Output the [X, Y] coordinate of the center of the cell containing the given text.  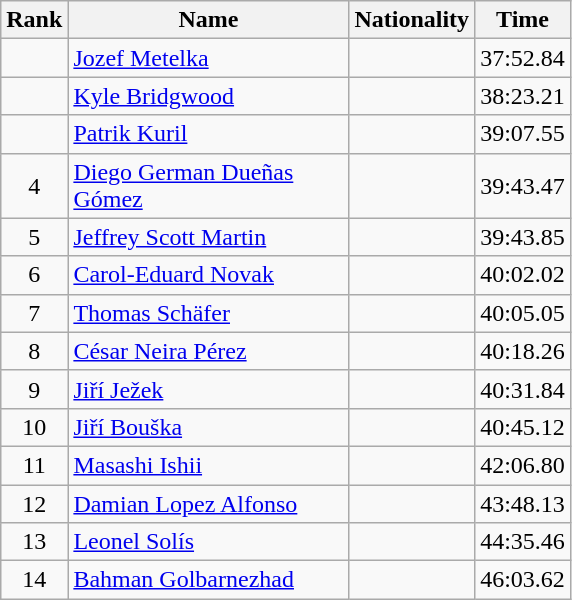
Damian Lopez Alfonso [208, 503]
40:45.12 [523, 427]
40:05.05 [523, 313]
Diego German Dueñas Gómez [208, 186]
39:43.85 [523, 237]
11 [34, 465]
Nationality [412, 20]
39:43.47 [523, 186]
43:48.13 [523, 503]
Thomas Schäfer [208, 313]
Jiří Bouška [208, 427]
39:07.55 [523, 134]
Name [208, 20]
7 [34, 313]
5 [34, 237]
8 [34, 351]
14 [34, 580]
Masashi Ishii [208, 465]
Carol-Eduard Novak [208, 275]
40:18.26 [523, 351]
César Neira Pérez [208, 351]
40:02.02 [523, 275]
44:35.46 [523, 542]
38:23.21 [523, 96]
Time [523, 20]
37:52.84 [523, 58]
Leonel Solís [208, 542]
12 [34, 503]
13 [34, 542]
Bahman Golbarnezhad [208, 580]
Patrik Kuril [208, 134]
Jozef Metelka [208, 58]
9 [34, 389]
42:06.80 [523, 465]
40:31.84 [523, 389]
10 [34, 427]
6 [34, 275]
Rank [34, 20]
Kyle Bridgwood [208, 96]
Jiří Ježek [208, 389]
Jeffrey Scott Martin [208, 237]
4 [34, 186]
46:03.62 [523, 580]
